From the cell containing the given text, extract its center point as (x, y) coordinate. 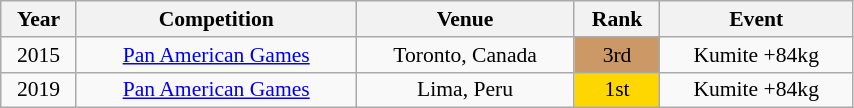
Event (756, 19)
Competition (216, 19)
2015 (39, 55)
Year (39, 19)
1st (617, 90)
2019 (39, 90)
Toronto, Canada (465, 55)
Venue (465, 19)
Rank (617, 19)
Lima, Peru (465, 90)
3rd (617, 55)
